Locate the cell with the specified text and output its (x, y) center coordinate. 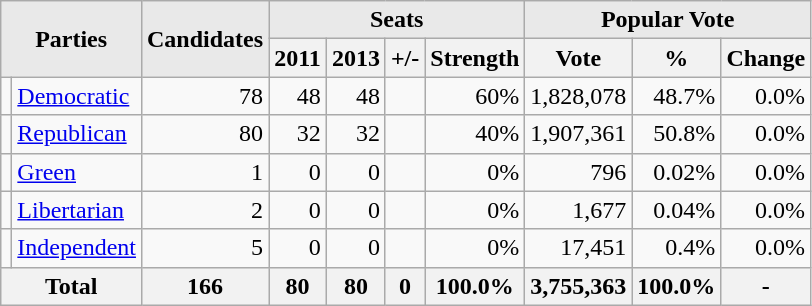
3,755,363 (578, 286)
2013 (356, 58)
50.8% (676, 134)
796 (578, 172)
Popular Vote (668, 20)
2011 (298, 58)
166 (204, 286)
17,451 (578, 248)
Change (766, 58)
2 (204, 210)
Independent (77, 248)
Republican (77, 134)
Strength (475, 58)
Libertarian (77, 210)
Parties (72, 39)
0.4% (676, 248)
- (766, 286)
Vote (578, 58)
+/- (404, 58)
48.7% (676, 96)
5 (204, 248)
78 (204, 96)
Green (77, 172)
Total (72, 286)
0.04% (676, 210)
1,677 (578, 210)
40% (475, 134)
Candidates (204, 39)
1,828,078 (578, 96)
1 (204, 172)
Seats (397, 20)
% (676, 58)
1,907,361 (578, 134)
60% (475, 96)
Democratic (77, 96)
0.02% (676, 172)
